Return the (X, Y) coordinate for the center point of the cell that contains the specified text.  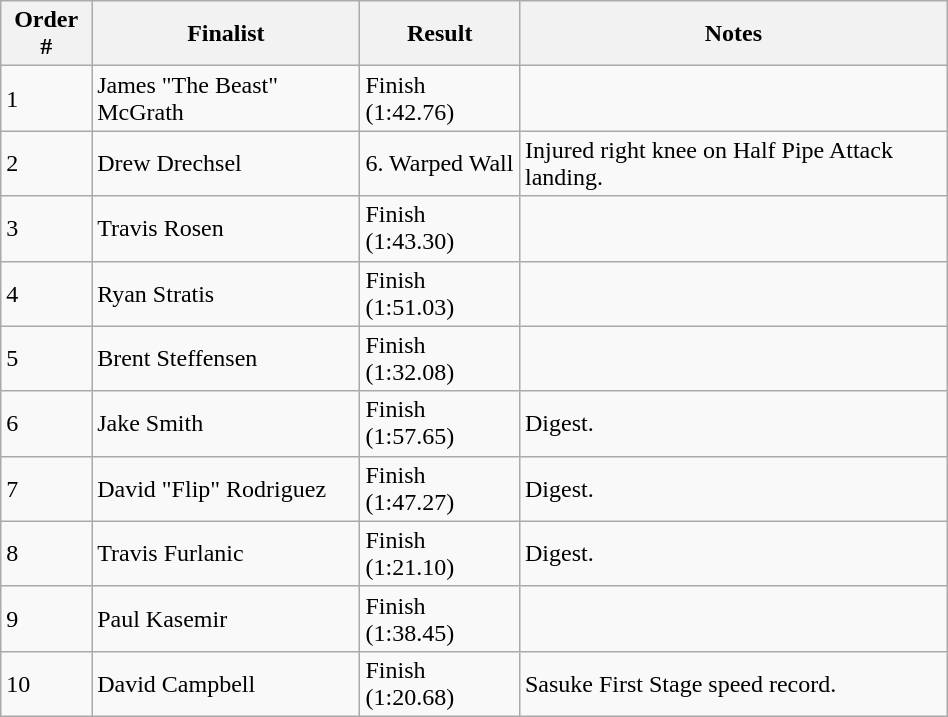
Ryan Stratis (226, 294)
Order # (46, 34)
Paul Kasemir (226, 618)
6. Warped Wall (440, 164)
Travis Furlanic (226, 554)
9 (46, 618)
Brent Steffensen (226, 358)
Finish (1:21.10) (440, 554)
10 (46, 684)
Injured right knee on Half Pipe Attack landing. (733, 164)
David Campbell (226, 684)
Finish (1:38.45) (440, 618)
5 (46, 358)
Finish (1:20.68) (440, 684)
Finalist (226, 34)
8 (46, 554)
Finish (1:51.03) (440, 294)
7 (46, 488)
1 (46, 98)
Drew Drechsel (226, 164)
2 (46, 164)
6 (46, 424)
Travis Rosen (226, 228)
David "Flip" Rodriguez (226, 488)
Finish (1:42.76) (440, 98)
Finish (1:57.65) (440, 424)
James "The Beast" McGrath (226, 98)
Sasuke First Stage speed record. (733, 684)
Result (440, 34)
Finish (1:32.08) (440, 358)
4 (46, 294)
Jake Smith (226, 424)
Finish (1:47.27) (440, 488)
Notes (733, 34)
Finish (1:43.30) (440, 228)
3 (46, 228)
